Identify which cell holds the provided text, then report its [X, Y] central coordinate. 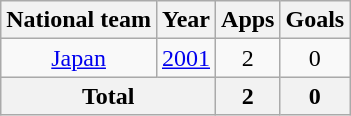
Apps [248, 20]
Total [108, 96]
Goals [315, 20]
Year [186, 20]
National team [79, 20]
2001 [186, 58]
Japan [79, 58]
